Extract the [X, Y] coordinate from the center of the cell holding the provided text.  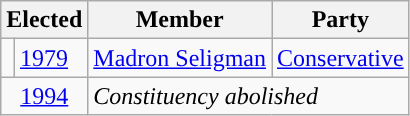
1979 [50, 58]
Elected [44, 20]
Party [341, 20]
1994 [44, 96]
Member [180, 20]
Constituency abolished [248, 96]
Conservative [341, 58]
Madron Seligman [180, 58]
